Extract the (X, Y) coordinate from the center of the cell holding the provided text.  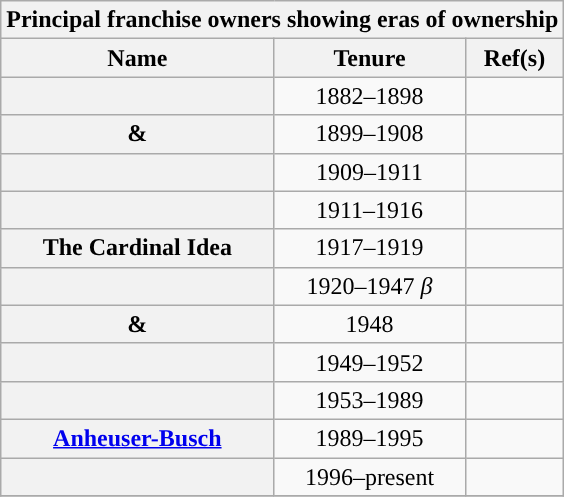
The Cardinal Idea (138, 248)
1911–1916 (370, 210)
1948 (370, 324)
1909–1911 (370, 172)
1882–1898 (370, 96)
1899–1908 (370, 134)
Anheuser-Busch (138, 438)
Name (138, 58)
1917–1919 (370, 248)
1989–1995 (370, 438)
1949–1952 (370, 362)
1953–1989 (370, 400)
Tenure (370, 58)
1920–1947 β (370, 286)
Principal franchise owners showing eras of ownership (282, 20)
1996–present (370, 477)
Ref(s) (514, 58)
